Identify which cell holds the provided text, then report its [X, Y] central coordinate. 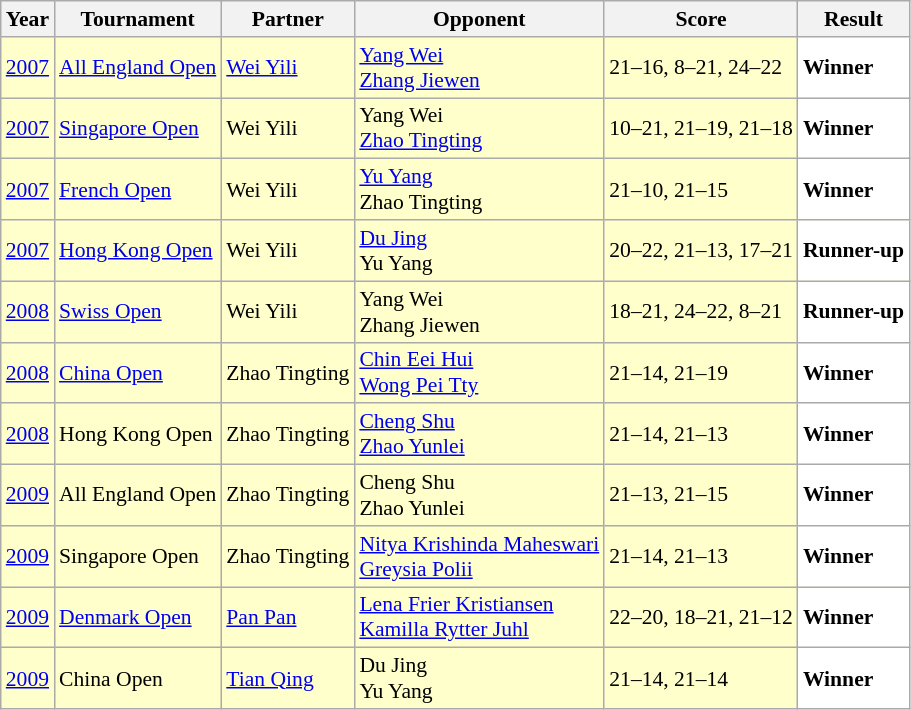
Result [854, 19]
18–21, 24–22, 8–21 [701, 312]
Tian Qing [288, 678]
Pan Pan [288, 618]
Score [701, 19]
21–14, 21–19 [701, 372]
Opponent [479, 19]
Yang Wei Zhao Tingting [479, 128]
21–13, 21–15 [701, 496]
Lena Frier Kristiansen Kamilla Rytter Juhl [479, 618]
Chin Eei Hui Wong Pei Tty [479, 372]
21–10, 21–15 [701, 190]
French Open [138, 190]
Denmark Open [138, 618]
21–16, 8–21, 24–22 [701, 68]
Nitya Krishinda Maheswari Greysia Polii [479, 556]
Swiss Open [138, 312]
10–21, 21–19, 21–18 [701, 128]
Tournament [138, 19]
22–20, 18–21, 21–12 [701, 618]
21–14, 21–14 [701, 678]
Yu Yang Zhao Tingting [479, 190]
Partner [288, 19]
20–22, 21–13, 17–21 [701, 250]
Year [28, 19]
